Detect which cell encompasses the target text, then output its [x, y] center coordinate. 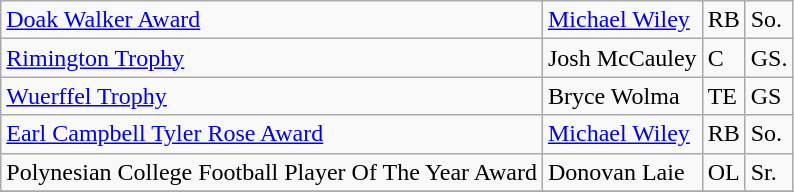
GS. [769, 58]
OL [724, 172]
Wuerffel Trophy [272, 96]
Rimington Trophy [272, 58]
Sr. [769, 172]
GS [769, 96]
Doak Walker Award [272, 20]
Donovan Laie [622, 172]
Josh McCauley [622, 58]
Earl Campbell Tyler Rose Award [272, 134]
Polynesian College Football Player Of The Year Award [272, 172]
TE [724, 96]
Bryce Wolma [622, 96]
C [724, 58]
